From the cell containing the given text, extract its center point as (x, y) coordinate. 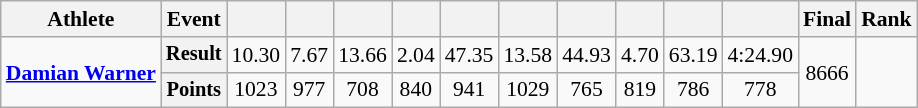
2.04 (416, 55)
778 (760, 90)
Damian Warner (81, 72)
44.93 (586, 55)
7.67 (309, 55)
1029 (528, 90)
8666 (827, 72)
10.30 (256, 55)
13.66 (362, 55)
977 (309, 90)
819 (640, 90)
Athlete (81, 19)
765 (586, 90)
Result (194, 55)
4.70 (640, 55)
Event (194, 19)
4:24.90 (760, 55)
1023 (256, 90)
941 (470, 90)
13.58 (528, 55)
Final (827, 19)
708 (362, 90)
786 (694, 90)
63.19 (694, 55)
840 (416, 90)
Rank (886, 19)
47.35 (470, 55)
Points (194, 90)
